Capture the cell that displays the provided text and extract its [x, y] central coordinate. 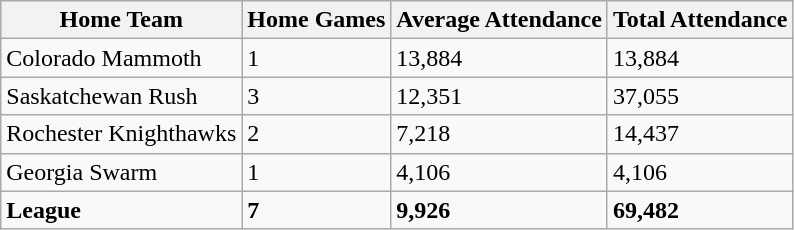
2 [316, 134]
9,926 [500, 210]
Rochester Knighthawks [122, 134]
37,055 [700, 96]
7,218 [500, 134]
League [122, 210]
Home Team [122, 20]
69,482 [700, 210]
Georgia Swarm [122, 172]
Total Attendance [700, 20]
3 [316, 96]
Saskatchewan Rush [122, 96]
Home Games [316, 20]
Colorado Mammoth [122, 58]
7 [316, 210]
14,437 [700, 134]
12,351 [500, 96]
Average Attendance [500, 20]
